Extract the (x, y) coordinate from the center of the cell holding the provided text.  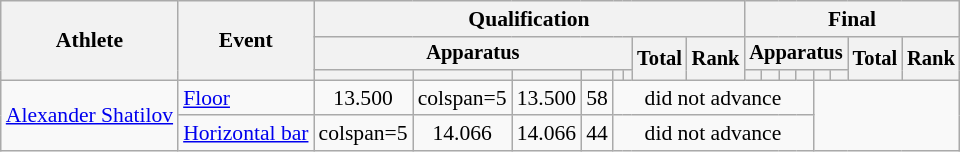
Horizontal bar (246, 134)
Alexander Shatilov (90, 116)
Athlete (90, 40)
Qualification (530, 19)
Floor (246, 98)
Event (246, 40)
44 (597, 134)
58 (597, 98)
Final (852, 19)
